Pinpoint the cell where the given text exists, returning its [x, y] midpoint coordinate. 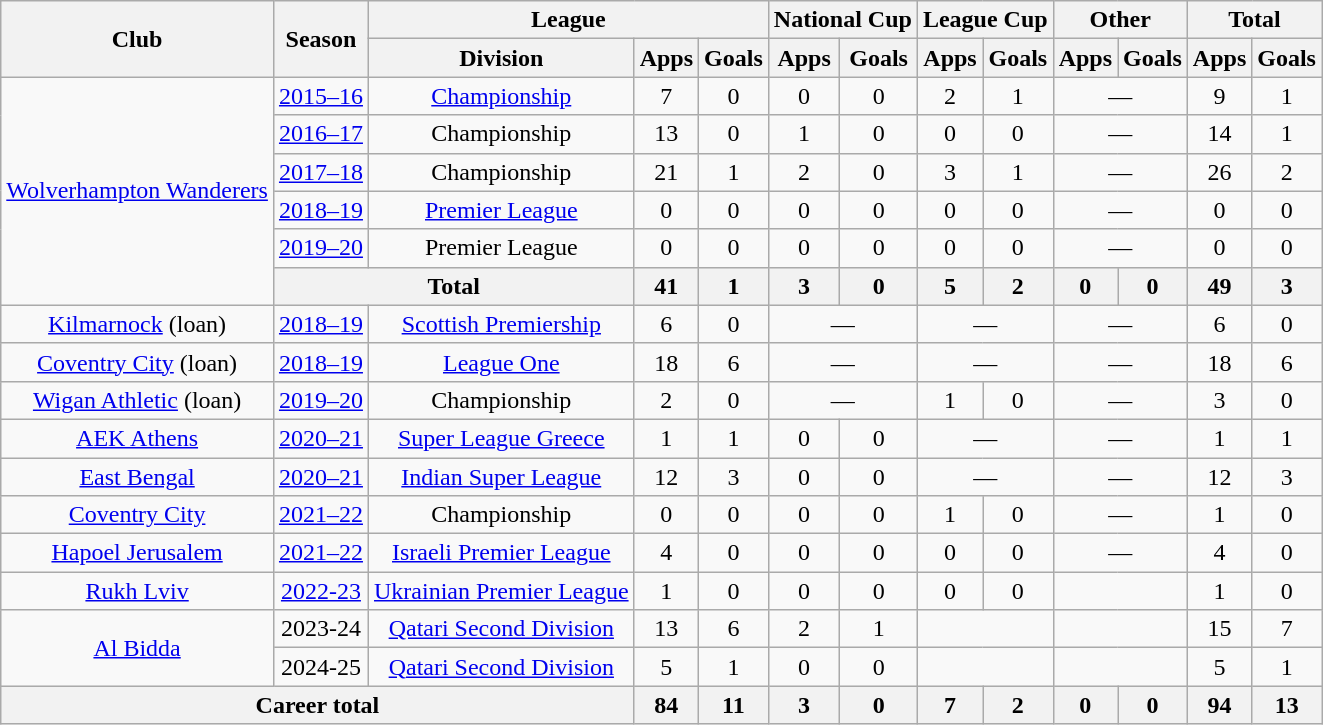
Al Bidda [138, 648]
Coventry City [138, 515]
2015–16 [320, 96]
League One [501, 362]
Coventry City (loan) [138, 362]
2022-23 [320, 591]
League [568, 20]
National Cup [842, 20]
Super League Greece [501, 438]
2017–18 [320, 172]
Rukh Lviv [138, 591]
Wolverhampton Wanderers [138, 191]
League Cup [985, 20]
11 [734, 705]
84 [666, 705]
2023-24 [320, 629]
Wigan Athletic (loan) [138, 400]
Indian Super League [501, 477]
Israeli Premier League [501, 553]
Season [320, 39]
15 [1219, 629]
Club [138, 39]
2016–17 [320, 134]
AEK Athens [138, 438]
Ukrainian Premier League [501, 591]
26 [1219, 172]
Hapoel Jerusalem [138, 553]
Other [1120, 20]
41 [666, 286]
Scottish Premiership [501, 324]
East Bengal [138, 477]
9 [1219, 96]
Division [501, 58]
Career total [318, 705]
49 [1219, 286]
14 [1219, 134]
Kilmarnock (loan) [138, 324]
94 [1219, 705]
21 [666, 172]
2024-25 [320, 667]
